Find where the given text appears and provide that cell's center as [X, Y] coordinate. 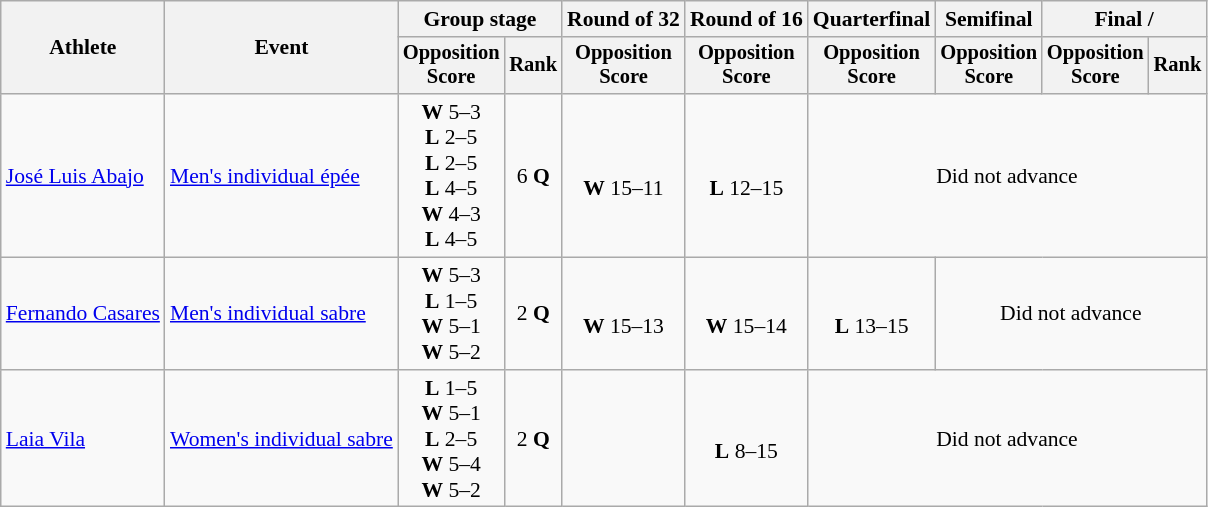
2 Q [533, 314]
W 15–11 [624, 176]
Semifinal [988, 19]
W 5–3 L 1–5 W 5–1 W 5–2 [452, 314]
W 15–14 [746, 314]
Men's individual épée [282, 176]
L 12–15 [746, 176]
José Luis Abajo [83, 176]
Fernando Casares [83, 314]
Men's individual sabre [282, 314]
Round of 32 [624, 19]
W 5–3 L 2–5 L 2–5 L 4–5 W 4–3 L 4–5 [452, 176]
Event [282, 48]
Quarterfinal [872, 19]
W 15–13 [624, 314]
Round of 16 [746, 19]
L 13–15 [872, 314]
Athlete [83, 48]
6 Q [533, 176]
Group stage [480, 19]
Final / [1124, 19]
